Detect which cell encompasses the target text, then output its (X, Y) center coordinate. 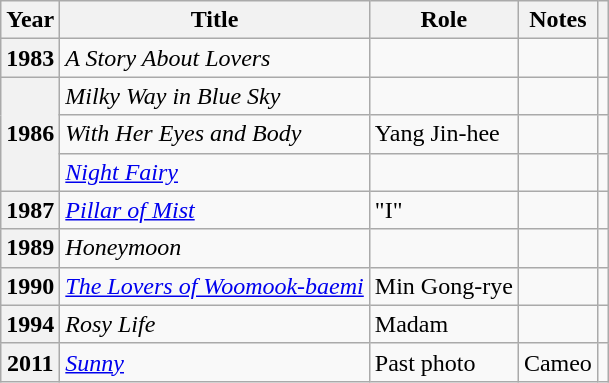
Rosy Life (214, 324)
Sunny (214, 362)
Min Gong-rye (444, 286)
1994 (30, 324)
Cameo (558, 362)
Title (214, 20)
Night Fairy (214, 172)
Past photo (444, 362)
"I" (444, 210)
Year (30, 20)
2011 (30, 362)
The Lovers of Woomook-baemi (214, 286)
1987 (30, 210)
1986 (30, 134)
Milky Way in Blue Sky (214, 96)
A Story About Lovers (214, 58)
Madam (444, 324)
Role (444, 20)
With Her Eyes and Body (214, 134)
Yang Jin-hee (444, 134)
Pillar of Mist (214, 210)
1983 (30, 58)
Honeymoon (214, 248)
1990 (30, 286)
1989 (30, 248)
Notes (558, 20)
